Locate the cell with the specified text and output its (X, Y) center coordinate. 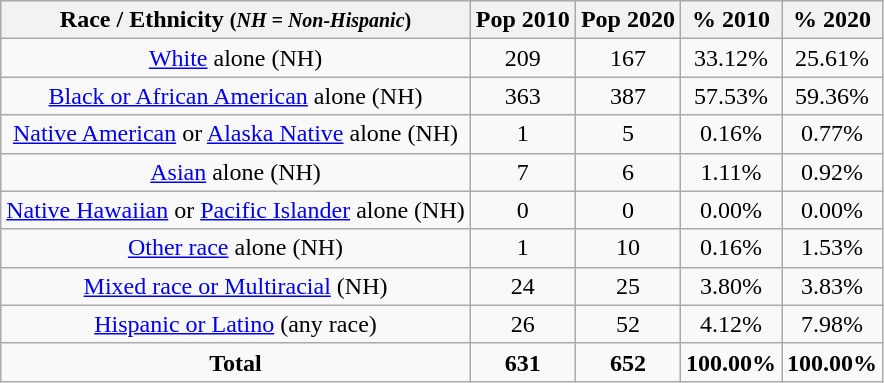
4.12% (730, 324)
24 (522, 286)
0.77% (832, 134)
Native Hawaiian or Pacific Islander alone (NH) (236, 210)
26 (522, 324)
33.12% (730, 58)
387 (628, 96)
Native American or Alaska Native alone (NH) (236, 134)
Other race alone (NH) (236, 248)
7 (522, 172)
6 (628, 172)
209 (522, 58)
1.53% (832, 248)
3.80% (730, 286)
363 (522, 96)
Race / Ethnicity (NH = Non-Hispanic) (236, 20)
57.53% (730, 96)
Hispanic or Latino (any race) (236, 324)
52 (628, 324)
1.11% (730, 172)
% 2010 (730, 20)
0.92% (832, 172)
3.83% (832, 286)
Pop 2010 (522, 20)
25.61% (832, 58)
59.36% (832, 96)
167 (628, 58)
% 2020 (832, 20)
Pop 2020 (628, 20)
Asian alone (NH) (236, 172)
631 (522, 362)
White alone (NH) (236, 58)
25 (628, 286)
10 (628, 248)
7.98% (832, 324)
652 (628, 362)
Total (236, 362)
Black or African American alone (NH) (236, 96)
5 (628, 134)
Mixed race or Multiracial (NH) (236, 286)
